Capture the cell that displays the provided text and extract its [x, y] central coordinate. 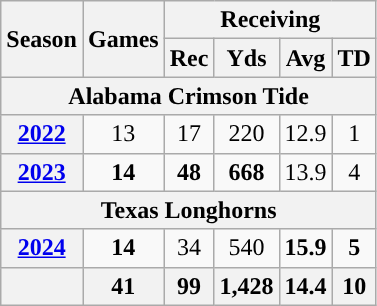
Rec [189, 58]
12.9 [306, 134]
Texas Longhorns [189, 210]
15.9 [306, 248]
5 [354, 248]
2022 [42, 134]
10 [354, 286]
Yds [246, 58]
17 [189, 134]
48 [189, 172]
TD [354, 58]
4 [354, 172]
99 [189, 286]
Season [42, 39]
220 [246, 134]
34 [189, 248]
Games [123, 39]
41 [123, 286]
1,428 [246, 286]
540 [246, 248]
1 [354, 134]
14.4 [306, 286]
13 [123, 134]
Alabama Crimson Tide [189, 96]
668 [246, 172]
13.9 [306, 172]
Avg [306, 58]
2024 [42, 248]
Receiving [270, 20]
2023 [42, 172]
